Find where the given text appears and provide that cell's center as [X, Y] coordinate. 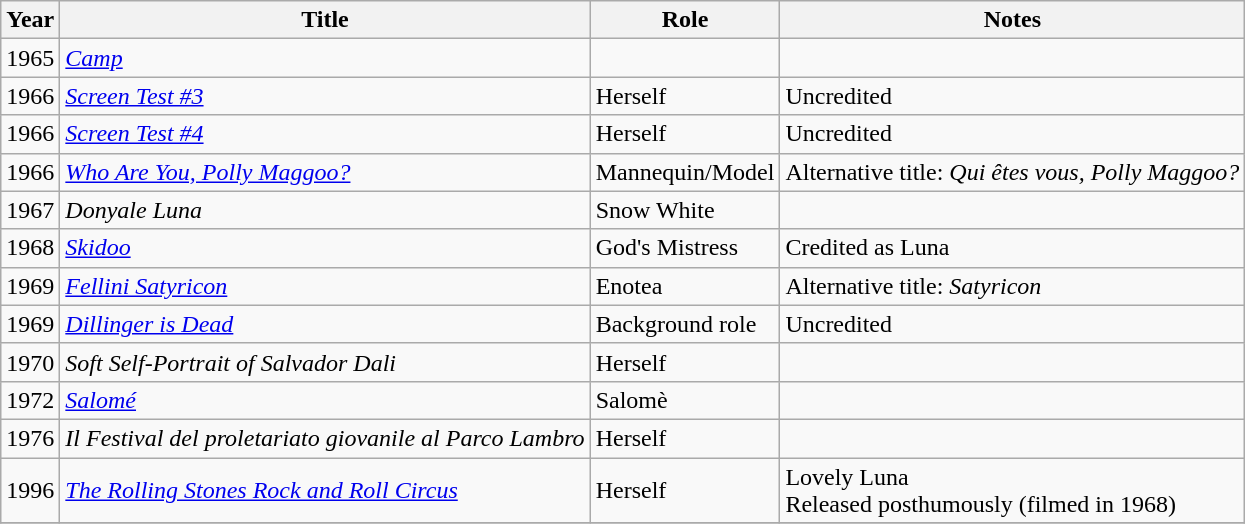
Salomè [685, 400]
Soft Self-Portrait of Salvador Dali [325, 362]
1970 [30, 362]
Fellini Satyricon [325, 286]
Who Are You, Polly Maggoo? [325, 172]
Skidoo [325, 248]
Donyale Luna [325, 210]
Background role [685, 324]
Il Festival del proletariato giovanile al Parco Lambro [325, 438]
The Rolling Stones Rock and Roll Circus [325, 490]
1968 [30, 248]
Credited as Luna [1012, 248]
1967 [30, 210]
Camp [325, 58]
God's Mistress [685, 248]
Notes [1012, 20]
Role [685, 20]
Dillinger is Dead [325, 324]
1965 [30, 58]
1972 [30, 400]
Salomé [325, 400]
Snow White [685, 210]
Screen Test #4 [325, 134]
Alternative title: Qui êtes vous, Polly Maggoo? [1012, 172]
Enotea [685, 286]
Alternative title: Satyricon [1012, 286]
1976 [30, 438]
Lovely LunaReleased posthumously (filmed in 1968) [1012, 490]
1996 [30, 490]
Mannequin/Model [685, 172]
Screen Test #3 [325, 96]
Year [30, 20]
Title [325, 20]
